Output the [x, y] coordinate of the center of the cell containing the given text.  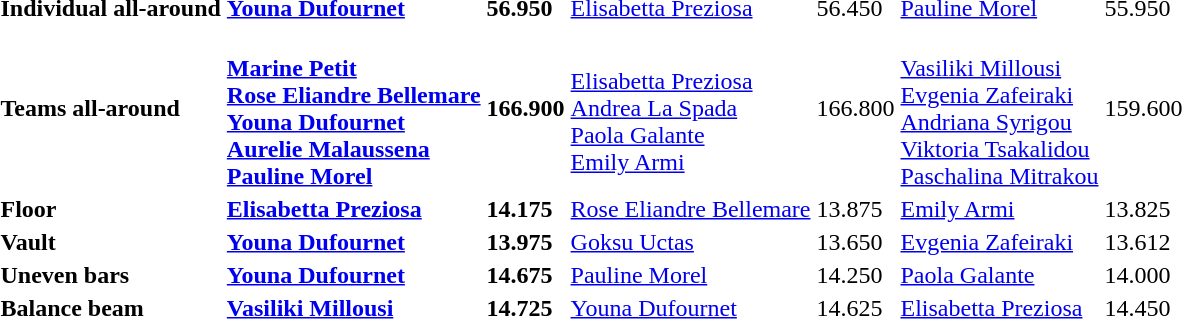
Elisabetta PreziosaAndrea La SpadaPaola GalanteEmily Armi [690, 108]
14.250 [856, 275]
Goksu Uctas [690, 242]
Elisabetta Preziosa [354, 209]
13.975 [526, 242]
Marine PetitRose Eliandre BellemareYouna DufournetAurelie MalaussenaPauline Morel [354, 108]
Paola Galante [1000, 275]
Pauline Morel [690, 275]
Vasiliki MillousiEvgenia ZafeirakiAndriana SyrigouViktoria TsakalidouPaschalina Mitrakou [1000, 108]
14.175 [526, 209]
13.875 [856, 209]
13.650 [856, 242]
Evgenia Zafeiraki [1000, 242]
166.900 [526, 108]
14.675 [526, 275]
Rose Eliandre Bellemare [690, 209]
166.800 [856, 108]
Emily Armi [1000, 209]
